Capture the cell that displays the provided text and extract its (X, Y) central coordinate. 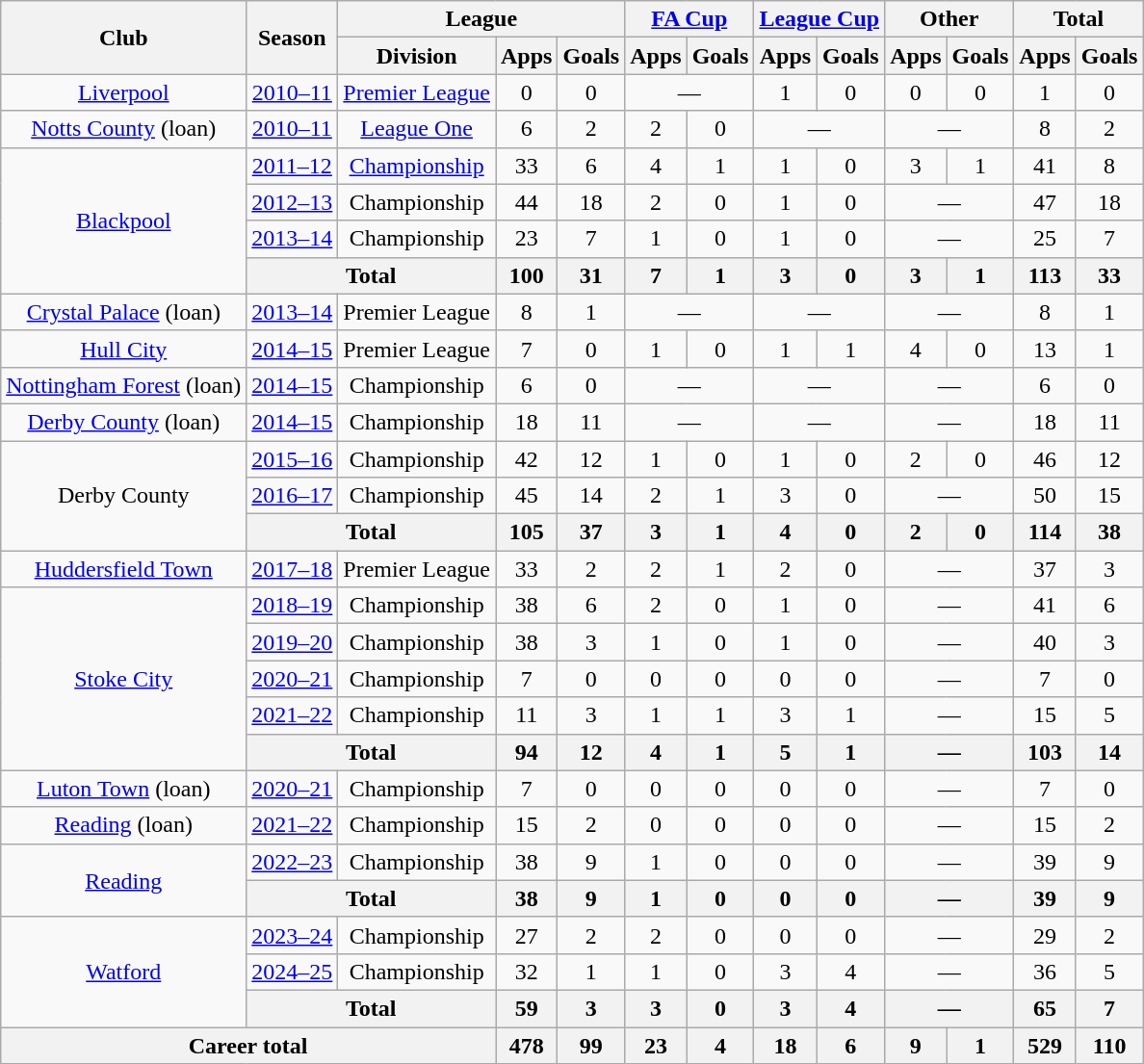
99 (591, 1045)
59 (526, 1008)
2011–12 (293, 166)
529 (1045, 1045)
Club (123, 38)
Career total (248, 1045)
League Cup (819, 19)
2015–16 (293, 459)
2022–23 (293, 862)
Luton Town (loan) (123, 789)
Blackpool (123, 221)
100 (526, 275)
114 (1045, 532)
2016–17 (293, 496)
Hull City (123, 349)
105 (526, 532)
25 (1045, 239)
Reading (loan) (123, 825)
2024–25 (293, 972)
Liverpool (123, 92)
478 (526, 1045)
Other (949, 19)
League (481, 19)
2023–24 (293, 935)
Reading (123, 880)
Derby County (loan) (123, 422)
League One (417, 129)
Division (417, 56)
Stoke City (123, 679)
2012–13 (293, 202)
94 (526, 752)
65 (1045, 1008)
45 (526, 496)
46 (1045, 459)
103 (1045, 752)
113 (1045, 275)
Derby County (123, 496)
Huddersfield Town (123, 569)
44 (526, 202)
50 (1045, 496)
Crystal Palace (loan) (123, 312)
FA Cup (689, 19)
29 (1045, 935)
36 (1045, 972)
Notts County (loan) (123, 129)
31 (591, 275)
27 (526, 935)
Nottingham Forest (loan) (123, 385)
32 (526, 972)
47 (1045, 202)
42 (526, 459)
2018–19 (293, 606)
Watford (123, 972)
40 (1045, 642)
2017–18 (293, 569)
2019–20 (293, 642)
110 (1109, 1045)
13 (1045, 349)
Season (293, 38)
